Scan for the cell matching the given text and deliver its [x, y] coordinate at center. 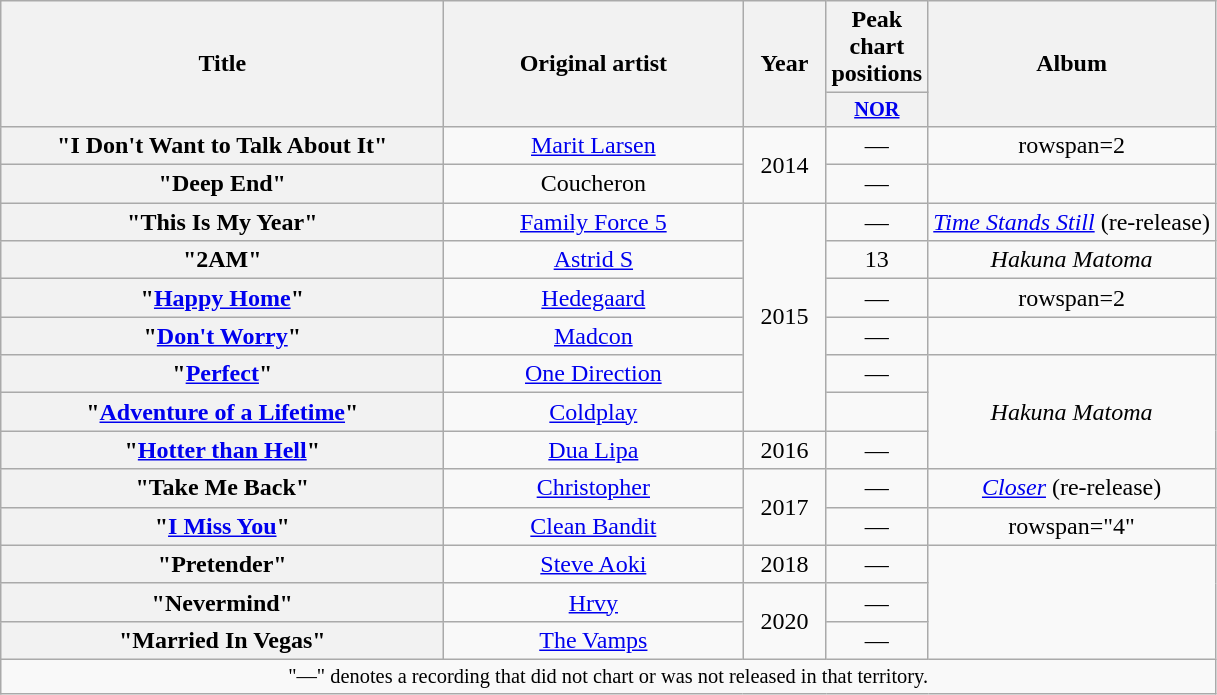
"Don't Worry" [222, 336]
Steve Aoki [594, 564]
2016 [784, 450]
Title [222, 64]
Madcon [594, 336]
The Vamps [594, 640]
"I Miss You" [222, 526]
"2AM" [222, 260]
Closer (re-release) [1072, 488]
Dua Lipa [594, 450]
Astrid S [594, 260]
Hrvy [594, 602]
"Deep End" [222, 184]
"—" denotes a recording that did not chart or was not released in that territory. [608, 676]
Year [784, 64]
"Take Me Back" [222, 488]
NOR [877, 110]
Original artist [594, 64]
Clean Bandit [594, 526]
rowspan="4" [1072, 526]
"Perfect" [222, 374]
"Happy Home" [222, 298]
"Pretender" [222, 564]
"Nevermind" [222, 602]
2018 [784, 564]
"Adventure of a Lifetime" [222, 412]
"This Is My Year" [222, 222]
"Hotter than Hell" [222, 450]
One Direction [594, 374]
2014 [784, 164]
Album [1072, 64]
Coldplay [594, 412]
Peak chart positions [877, 47]
"Married In Vegas" [222, 640]
2020 [784, 621]
2015 [784, 317]
Christopher [594, 488]
Coucheron [594, 184]
Hedegaard [594, 298]
Time Stands Still (re-release) [1072, 222]
"I Don't Want to Talk About It" [222, 145]
Family Force 5 [594, 222]
Marit Larsen [594, 145]
2017 [784, 507]
13 [877, 260]
